For the text-containing cell, return its midpoint in [X, Y] coordinate format. 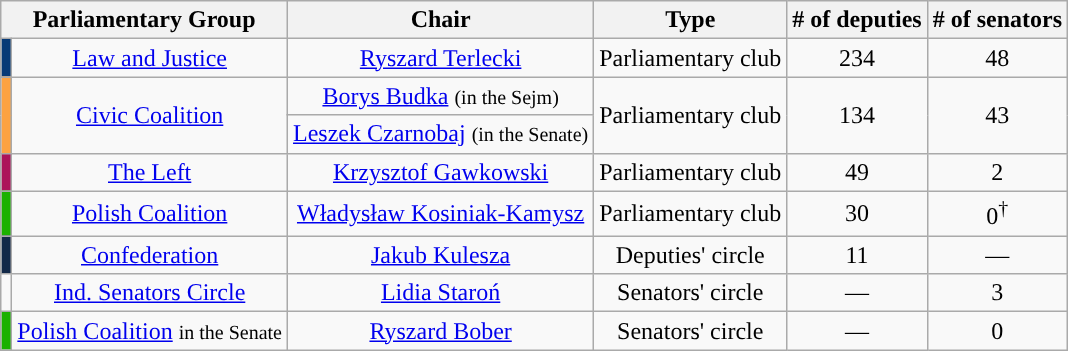
Parliamentary Group [144, 20]
Deputies' circle [690, 255]
# of senators [997, 20]
Borys Budka (in the Sejm) [441, 96]
Ryszard Terlecki [441, 58]
49 [857, 172]
Polish Coalition [150, 214]
134 [857, 115]
Ind. Senators Circle [150, 293]
Civic Coalition [150, 115]
48 [997, 58]
2 [997, 172]
Type [690, 20]
234 [857, 58]
11 [857, 255]
0 [997, 331]
Władysław Kosiniak-Kamysz [441, 214]
Krzysztof Gawkowski [441, 172]
Leszek Czarnobaj (in the Senate) [441, 134]
Jakub Kulesza [441, 255]
Polish Coalition in the Senate [150, 331]
0† [997, 214]
Law and Justice [150, 58]
Ryszard Bober [441, 331]
3 [997, 293]
Lidia Staroń [441, 293]
30 [857, 214]
The Left [150, 172]
# of deputies [857, 20]
Chair [441, 20]
43 [997, 115]
Confederation [150, 255]
